Search for the cell housing the specified text and yield its [X, Y] center coordinate. 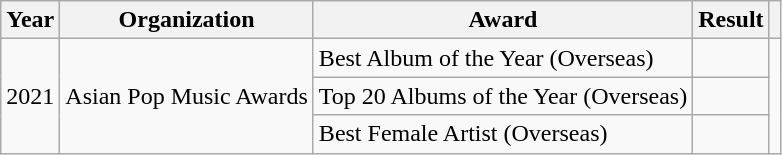
Top 20 Albums of the Year (Overseas) [502, 96]
Best Album of the Year (Overseas) [502, 58]
Result [731, 20]
Organization [187, 20]
2021 [30, 96]
Best Female Artist (Overseas) [502, 134]
Asian Pop Music Awards [187, 96]
Year [30, 20]
Award [502, 20]
